Extract the (x, y) coordinate from the center of the cell holding the provided text.  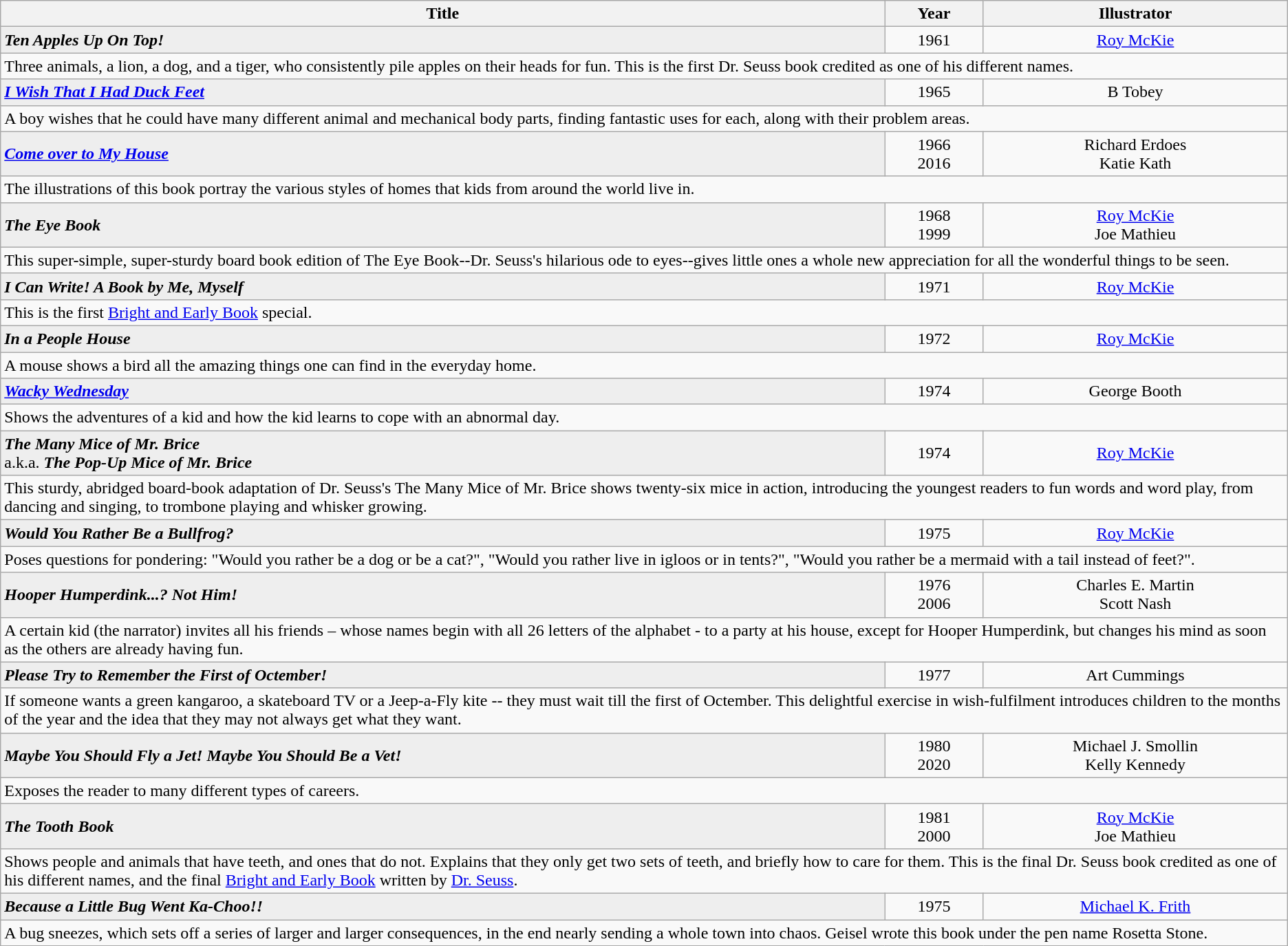
The Eye Book (443, 224)
Wacky Wednesday (443, 391)
1971 (934, 286)
The illustrations of this book portray the various styles of homes that kids from around the world live in. (644, 189)
Maybe You Should Fly a Jet! Maybe You Should Be a Vet! (443, 755)
19681999 (934, 224)
I Can Write! A Book by Me, Myself (443, 286)
Because a Little Bug Went Ka-Choo!! (443, 906)
B Tobey (1135, 92)
The Many Mice of Mr. Bricea.k.a. The Pop-Up Mice of Mr. Brice (443, 453)
19662016 (934, 154)
Hooper Humperdink...? Not Him! (443, 594)
1961 (934, 40)
Illustrator (1135, 14)
Charles E. MartinScott Nash (1135, 594)
Would You Rather Be a Bullfrog? (443, 533)
19812000 (934, 826)
Michael J. SmollinKelly Kennedy (1135, 755)
The Tooth Book (443, 826)
1972 (934, 338)
A boy wishes that he could have many different animal and mechanical body parts, finding fantastic uses for each, along with their problem areas. (644, 118)
This is the first Bright and Early Book special. (644, 312)
George Booth (1135, 391)
Exposes the reader to many different types of careers. (644, 791)
1977 (934, 675)
In a People House (443, 338)
Ten Apples Up On Top! (443, 40)
1965 (934, 92)
Art Cummings (1135, 675)
19762006 (934, 594)
A mouse shows a bird all the amazing things one can find in the everyday home. (644, 365)
Title (443, 14)
I Wish That I Had Duck Feet (443, 92)
Please Try to Remember the First of Octember! (443, 675)
Shows the adventures of a kid and how the kid learns to cope with an abnormal day. (644, 418)
Richard ErdoesKatie Kath (1135, 154)
Come over to My House (443, 154)
Year (934, 14)
19802020 (934, 755)
Michael K. Frith (1135, 906)
